Find where the given text appears and provide that cell's center as (x, y) coordinate. 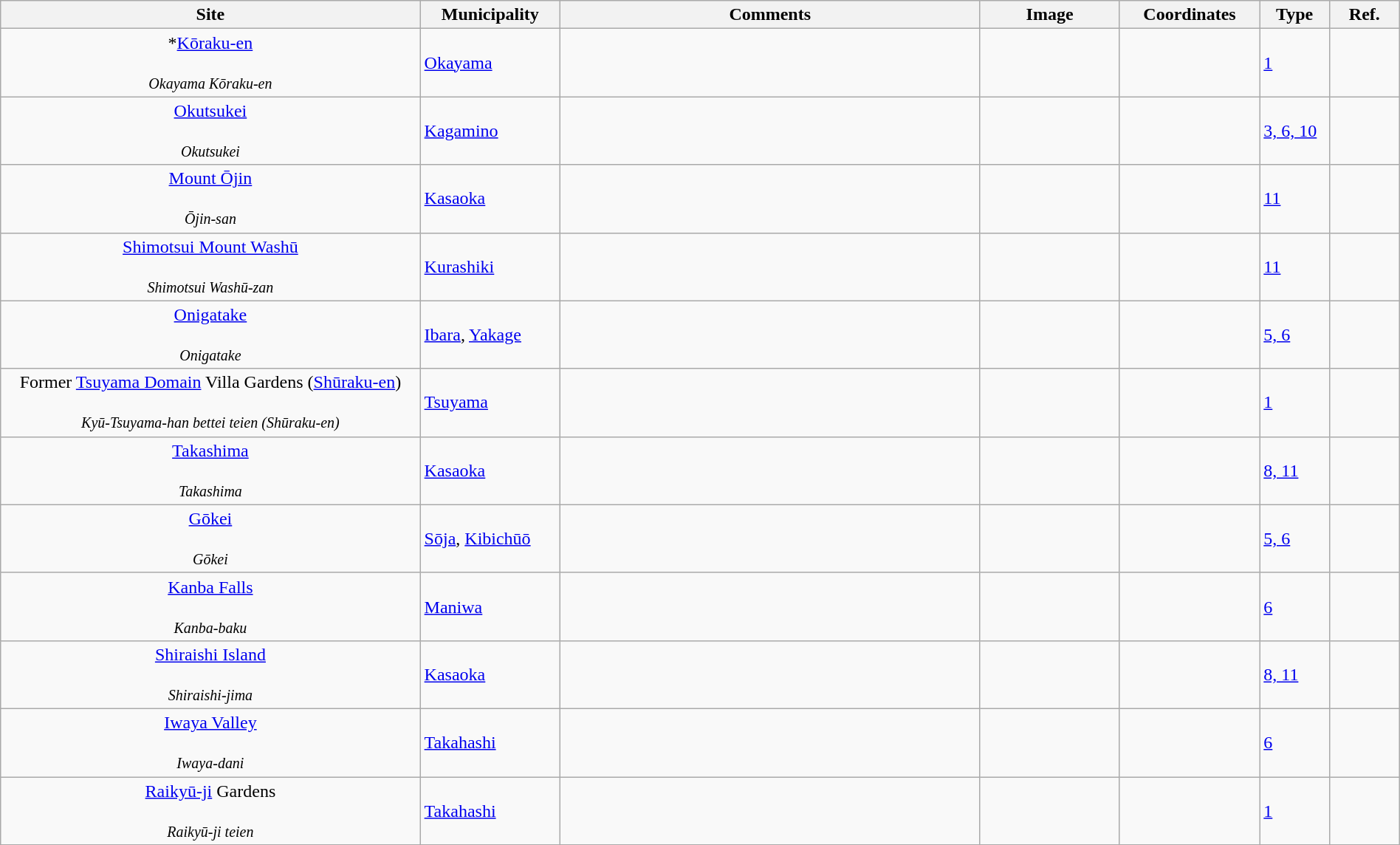
OkutsukeiOkutsukei (210, 131)
Ref. (1365, 15)
Mount ŌjinŌjin-san (210, 199)
Type (1295, 15)
Shiraishi IslandShiraishi-jima (210, 674)
Tsuyama (490, 403)
OnigatakeOnigatake (210, 335)
Ibara, Yakage (490, 335)
TakashimaTakashima (210, 471)
Kanba FallsKanba-baku (210, 606)
Former Tsuyama Domain Villa Gardens (Shūraku-en)Kyū-Tsuyama-han bettei teien (Shūraku-en) (210, 403)
Municipality (490, 15)
Kurashiki (490, 267)
Raikyū-ji GardensRaikyū-ji teien (210, 811)
Image (1050, 15)
Sōja, Kibichūō (490, 538)
Site (210, 15)
Coordinates (1189, 15)
3, 6, 10 (1295, 131)
*Kōraku-enOkayama Kōraku-en (210, 63)
Shimotsui Mount WashūShimotsui Washū-zan (210, 267)
Okayama (490, 63)
Kagamino (490, 131)
GōkeiGōkei (210, 538)
Iwaya ValleyIwaya-dani (210, 742)
Maniwa (490, 606)
Comments (770, 15)
